Provide the (X, Y) coordinate of the cell's center where the given text is located.  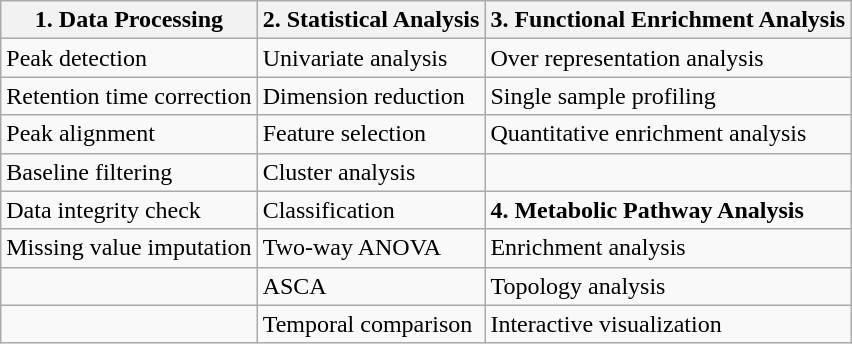
Dimension reduction (371, 96)
Topology analysis (668, 286)
Baseline filtering (129, 172)
Missing value imputation (129, 248)
Two-way ANOVA (371, 248)
ASCA (371, 286)
Feature selection (371, 134)
Quantitative enrichment analysis (668, 134)
Data integrity check (129, 210)
Univariate analysis (371, 58)
2. Statistical Analysis (371, 20)
Peak alignment (129, 134)
Peak detection (129, 58)
Temporal comparison (371, 324)
Classification (371, 210)
Retention time correction (129, 96)
Over representation analysis (668, 58)
Single sample profiling (668, 96)
3. Functional Enrichment Analysis (668, 20)
1. Data Processing (129, 20)
4. Metabolic Pathway Analysis (668, 210)
Cluster analysis (371, 172)
Interactive visualization (668, 324)
Enrichment analysis (668, 248)
